Return [X, Y] of the center of cell containing provided text 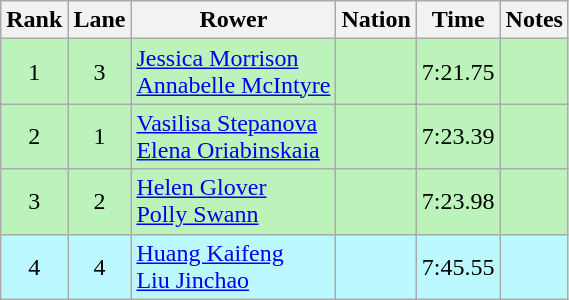
Time [458, 20]
Huang KaifengLiu Jinchao [234, 266]
Nation [376, 20]
7:23.98 [458, 202]
7:21.75 [458, 72]
Notes [534, 20]
Rower [234, 20]
7:23.39 [458, 136]
Rank [34, 20]
Helen GloverPolly Swann [234, 202]
7:45.55 [458, 266]
Vasilisa StepanovaElena Oriabinskaia [234, 136]
Lane [100, 20]
Jessica MorrisonAnnabelle McIntyre [234, 72]
